Find where the given text appears and provide that cell's center as [x, y] coordinate. 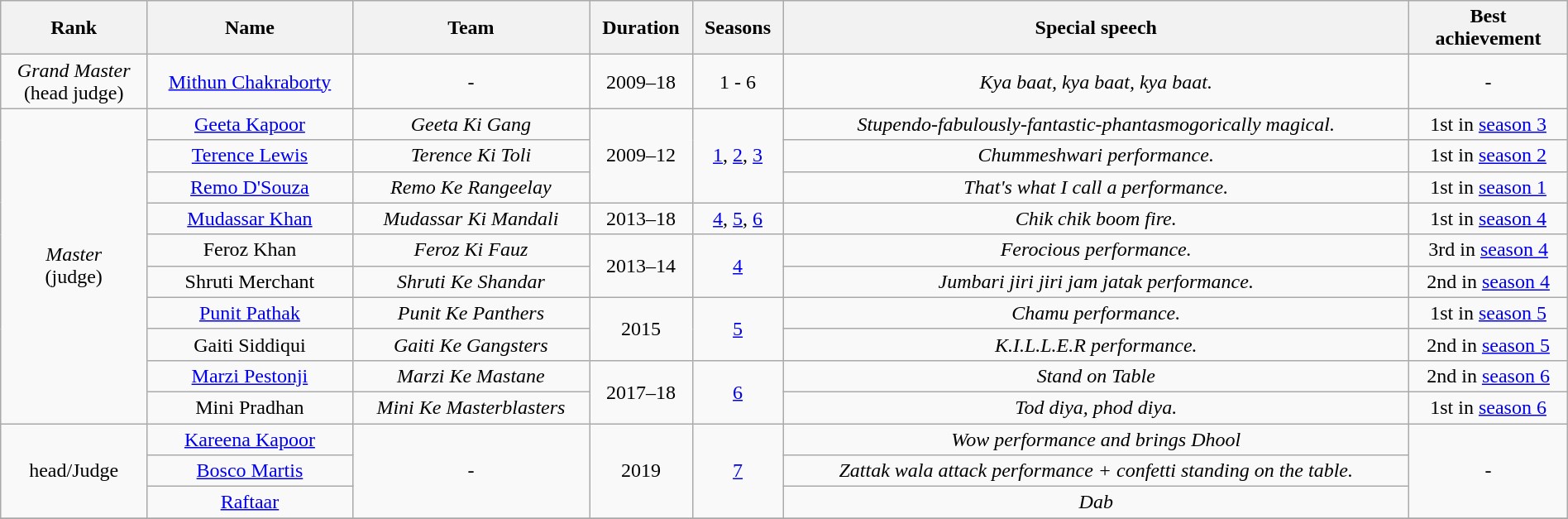
Punit Pathak [250, 313]
Bestachievement [1489, 28]
Dab [1097, 502]
2013–18 [640, 219]
Chik chik boom fire. [1097, 219]
head/Judge [74, 471]
1st in season 5 [1489, 313]
Mini Pradhan [250, 407]
Punit Ke Panthers [471, 313]
Jumbari jiri jiri jam jatak performance. [1097, 281]
Mudassar Ki Mandali [471, 219]
Mini Ke Masterblasters [471, 407]
7 [738, 471]
6 [738, 392]
Shruti Merchant [250, 281]
Master(judge) [74, 267]
Stand on Table [1097, 376]
2017–18 [640, 392]
2015 [640, 329]
1, 2, 3 [738, 156]
Gaiti Siddiqui [250, 344]
Rank [74, 28]
4 [738, 266]
Bosco Martis [250, 471]
Zattak wala attack performance + confetti standing on the table. [1097, 471]
Kya baat, kya baat, kya baat. [1097, 81]
Geeta Kapoor [250, 124]
Marzi Ke Mastane [471, 376]
Chamu performance. [1097, 313]
Wow performance and brings Dhool [1097, 440]
1st in season 3 [1489, 124]
That's what I call a performance. [1097, 187]
2009–12 [640, 156]
Raftaar [250, 502]
2nd in season 5 [1489, 344]
Name [250, 28]
Mudassar Khan [250, 219]
1 - 6 [738, 81]
Mithun Chakraborty [250, 81]
Duration [640, 28]
1st in season 2 [1489, 156]
2nd in season 6 [1489, 376]
Tod diya, phod diya. [1097, 407]
Gaiti Ke Gangsters [471, 344]
1st in season 6 [1489, 407]
Shruti Ke Shandar [471, 281]
3rd in season 4 [1489, 250]
Geeta Ki Gang [471, 124]
Special speech [1097, 28]
2nd in season 4 [1489, 281]
Chummeshwari performance. [1097, 156]
Grand Master(head judge) [74, 81]
Remo Ke Rangeelay [471, 187]
2019 [640, 471]
2009–18 [640, 81]
5 [738, 329]
Team [471, 28]
4, 5, 6 [738, 219]
1st in season 4 [1489, 219]
Feroz Khan [250, 250]
K.I.L.L.E.R performance. [1097, 344]
Terence Lewis [250, 156]
Feroz Ki Fauz [471, 250]
Stupendo-fabulously-fantastic-phantasmogorically magical. [1097, 124]
1st in season 1 [1489, 187]
Ferocious performance. [1097, 250]
Marzi Pestonji [250, 376]
Seasons [738, 28]
Terence Ki Toli [471, 156]
Remo D'Souza [250, 187]
Kareena Kapoor [250, 440]
2013–14 [640, 266]
